Return (X, Y) of the center of cell containing provided text 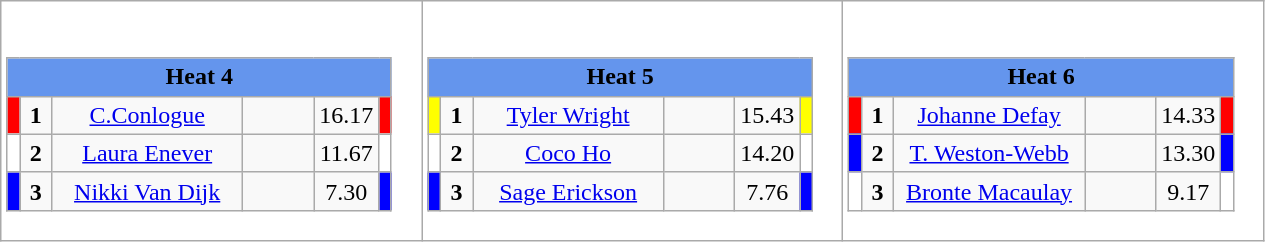
11.67 (346, 153)
Laura Enever (148, 153)
Tyler Wright (568, 115)
Coco Ho (568, 153)
14.33 (1188, 115)
7.30 (346, 191)
Heat 4 (199, 77)
16.17 (346, 115)
13.30 (1188, 153)
Heat 5 1 Tyler Wright 15.43 2 Coco Ho 14.20 3 Sage Erickson 7.76 (632, 121)
14.20 (768, 153)
Johanne Defay (990, 115)
Heat 5 (620, 77)
Heat 6 (1041, 77)
T. Weston-Webb (990, 153)
C.Conlogue (148, 115)
Heat 6 1 Johanne Defay 14.33 2 T. Weston-Webb 13.30 3 Bronte Macaulay 9.17 (1054, 121)
7.76 (768, 191)
9.17 (1188, 191)
Bronte Macaulay (990, 191)
Nikki Van Dijk (148, 191)
Sage Erickson (568, 191)
Heat 4 1 C.Conlogue 16.17 2 Laura Enever 11.67 3 Nikki Van Dijk 7.30 (212, 121)
15.43 (768, 115)
